Detect which cell encompasses the target text, then output its [X, Y] center coordinate. 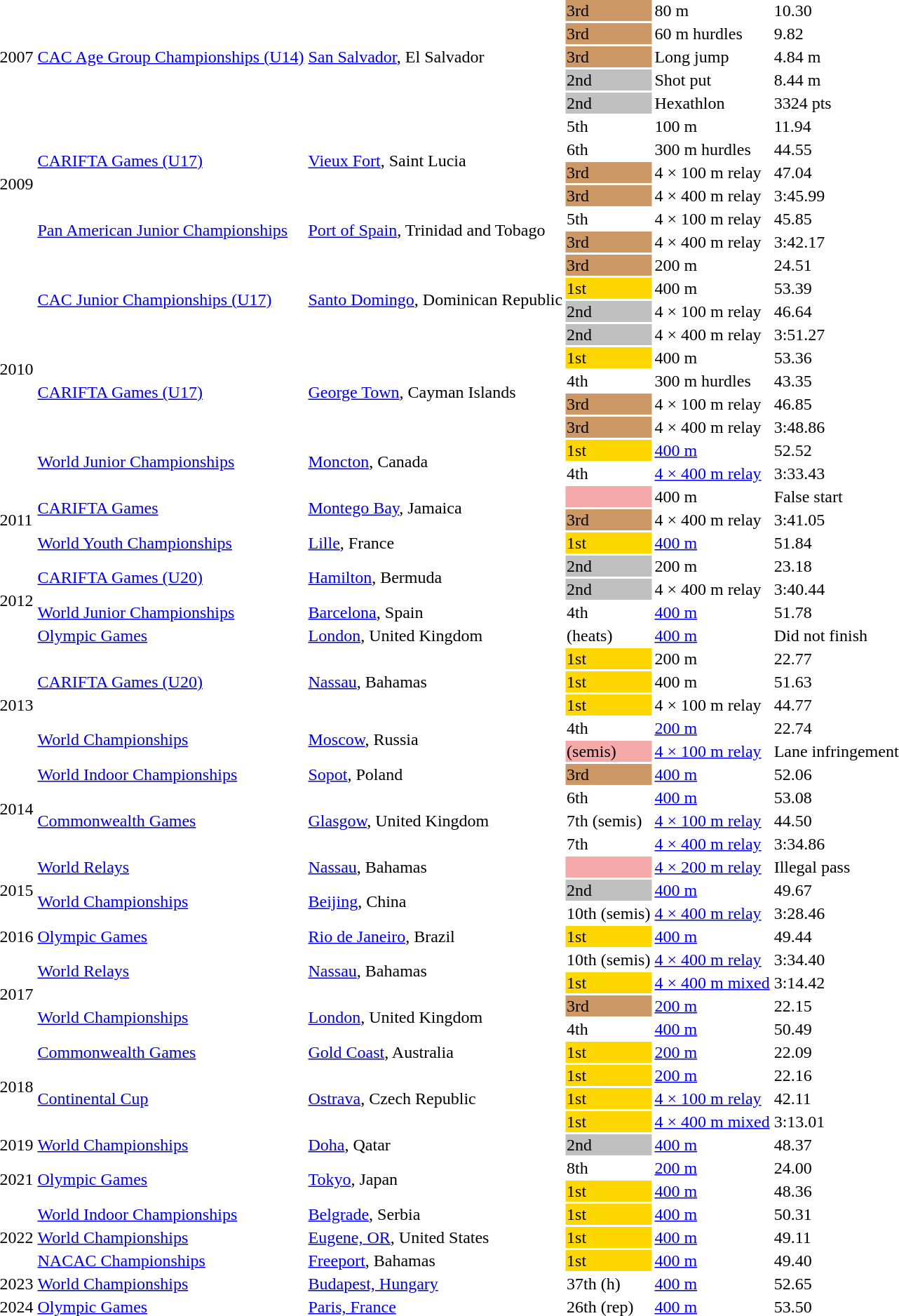
Eugene, OR, United States [435, 1237]
100 m [712, 126]
Ostrava, Czech Republic [435, 1099]
Gold Coast, Australia [435, 1052]
Continental Cup [171, 1099]
Port of Spain, Trinidad and Tobago [435, 230]
80 m [712, 11]
7th (semis) [609, 821]
(semis) [609, 751]
Sopot, Poland [435, 774]
7th [609, 844]
Budapest, Hungary [435, 1284]
CAC Junior Championships (U17) [171, 300]
Moscow, Russia [435, 739]
Montego Bay, Jamaica [435, 508]
San Salvador, El Salvador [435, 57]
Hexathlon [712, 103]
Doha, Qatar [435, 1145]
Shot put [712, 80]
Glasgow, United Kingdom [435, 821]
Pan American Junior Championships [171, 230]
World Youth Championships [171, 543]
Long jump [712, 57]
(heats) [609, 636]
CAC Age Group Championships (U14) [171, 57]
60 m hurdles [712, 34]
Belgrade, Serbia [435, 1214]
37th (h) [609, 1284]
4 × 200 m relay [712, 867]
Rio de Janeiro, Brazil [435, 936]
NACAC Championships [171, 1261]
Vieux Fort, Saint Lucia [435, 161]
8th [609, 1168]
Tokyo, Japan [435, 1180]
Lille, France [435, 543]
Hamilton, Bermuda [435, 578]
Beijing, China [435, 902]
Moncton, Canada [435, 462]
Freeport, Bahamas [435, 1261]
Santo Domingo, Dominican Republic [435, 300]
CARIFTA Games [171, 508]
Barcelona, Spain [435, 612]
George Town, Cayman Islands [435, 393]
